Pinpoint the cell where the given text exists, returning its [x, y] midpoint coordinate. 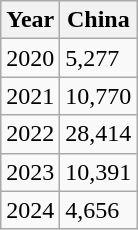
2024 [30, 210]
2023 [30, 172]
10,770 [98, 96]
2021 [30, 96]
10,391 [98, 172]
Year [30, 20]
5,277 [98, 58]
2022 [30, 134]
2020 [30, 58]
China [98, 20]
4,656 [98, 210]
28,414 [98, 134]
